Find where the given text appears and provide that cell's center as [x, y] coordinate. 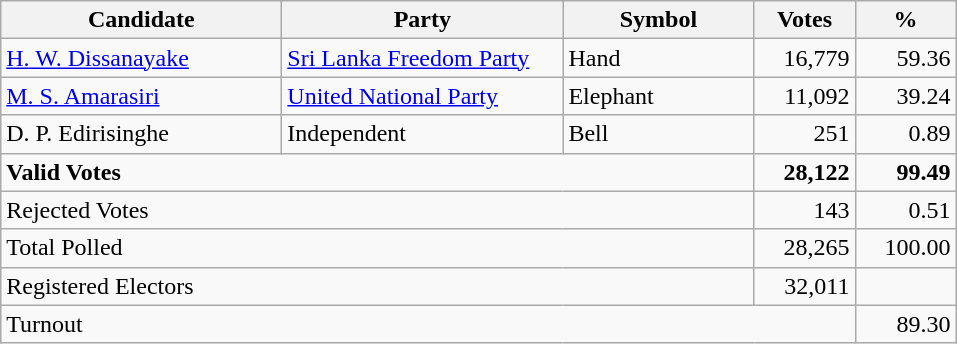
0.89 [906, 134]
89.30 [906, 324]
39.24 [906, 96]
Sri Lanka Freedom Party [422, 58]
251 [804, 134]
M. S. Amarasiri [142, 96]
Valid Votes [378, 172]
Bell [658, 134]
Party [422, 20]
Turnout [428, 324]
Registered Electors [378, 286]
Total Polled [378, 248]
D. P. Edirisinghe [142, 134]
100.00 [906, 248]
Candidate [142, 20]
143 [804, 210]
0.51 [906, 210]
28,122 [804, 172]
32,011 [804, 286]
16,779 [804, 58]
Elephant [658, 96]
H. W. Dissanayake [142, 58]
59.36 [906, 58]
% [906, 20]
28,265 [804, 248]
Votes [804, 20]
United National Party [422, 96]
Hand [658, 58]
99.49 [906, 172]
Rejected Votes [378, 210]
Symbol [658, 20]
11,092 [804, 96]
Independent [422, 134]
